Locate the cell with the specified text and output its [X, Y] center coordinate. 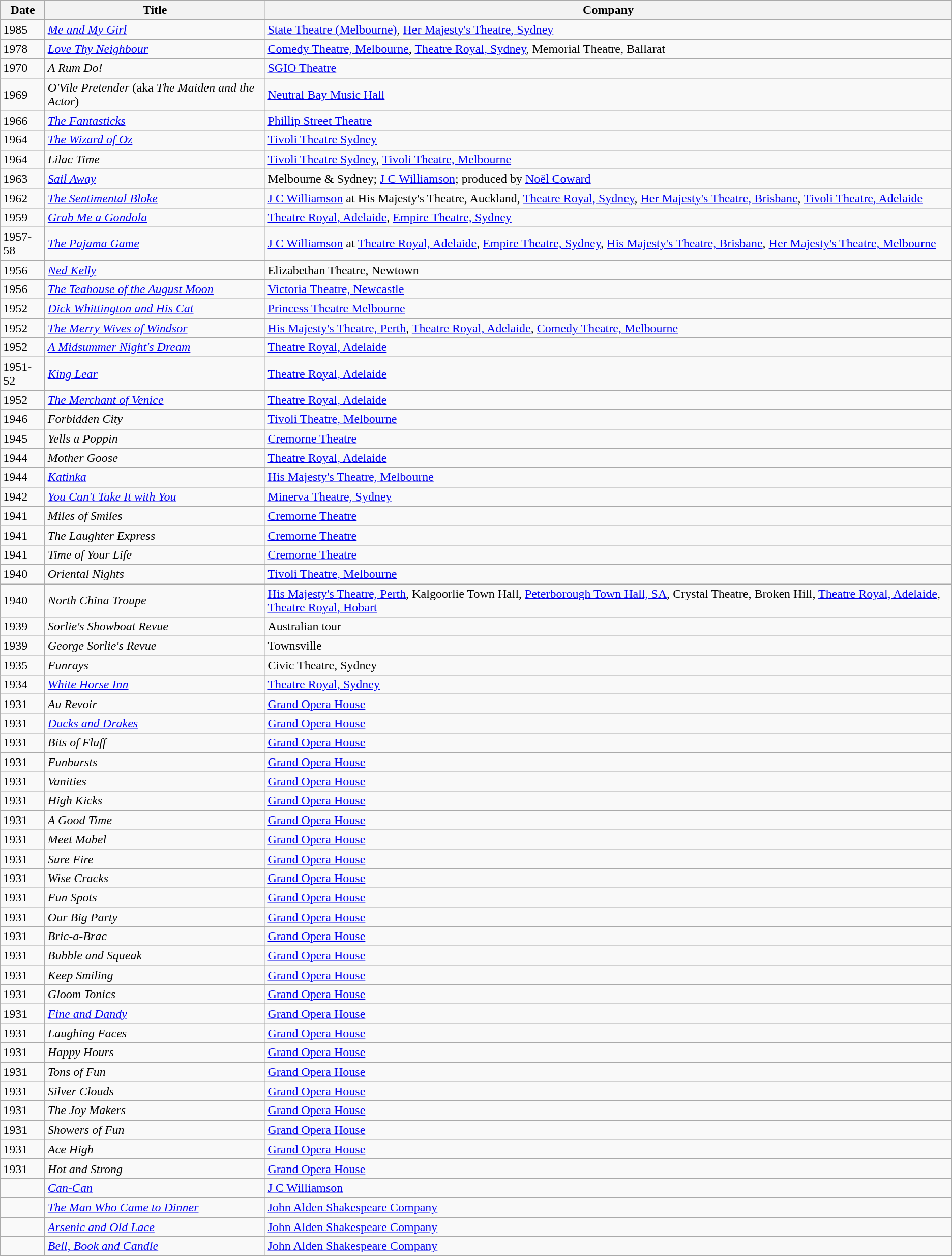
Lilac Time [155, 159]
A Good Time [155, 820]
Love Thy Neighbour [155, 49]
Bell, Book and Candle [155, 1246]
Sorlie's Showboat Revue [155, 627]
Hot and Strong [155, 1169]
Gloom Tonics [155, 995]
1946 [23, 419]
1969 [23, 95]
Theatre Royal, Sydney [608, 685]
The Teahouse of the August Moon [155, 289]
Comedy Theatre, Melbourne, Theatre Royal, Sydney, Memorial Theatre, Ballarat [608, 49]
Company [608, 10]
1934 [23, 685]
Dick Whittington and His Cat [155, 309]
Showers of Fun [155, 1130]
Vanities [155, 781]
1935 [23, 665]
Victoria Theatre, Newcastle [608, 289]
Wise Cracks [155, 878]
Bits of Fluff [155, 743]
King Lear [155, 373]
Princess Theatre Melbourne [608, 309]
Minerva Theatre, Sydney [608, 496]
The Pajama Game [155, 243]
The Laughter Express [155, 535]
1945 [23, 439]
Oriental Nights [155, 574]
Keep Smiling [155, 975]
Miles of Smiles [155, 516]
1957-58 [23, 243]
Mother Goose [155, 458]
Ace High [155, 1149]
The Merchant of Venice [155, 400]
Title [155, 10]
1959 [23, 217]
State Theatre (Melbourne), Her Majesty's Theatre, Sydney [608, 30]
1951-52 [23, 373]
Ned Kelly [155, 270]
Date [23, 10]
A Midsummer Night's Dream [155, 347]
J C Williamson at His Majesty's Theatre, Auckland, Theatre Royal, Sydney, Her Majesty's Theatre, Brisbane, Tivoli Theatre, Adelaide [608, 198]
1985 [23, 30]
Yells a Poppin [155, 439]
Grab Me a Gondola [155, 217]
Funbursts [155, 762]
Phillip Street Theatre [608, 121]
Sure Fire [155, 859]
Our Big Party [155, 917]
Meet Mabel [155, 839]
Melbourne & Sydney; J C Williamson; produced by Noël Coward [608, 179]
Me and My Girl [155, 30]
1970 [23, 68]
The Fantasticks [155, 121]
The Merry Wives of Windsor [155, 328]
1978 [23, 49]
Tivoli Theatre Sydney, Tivoli Theatre, Melbourne [608, 159]
North China Troupe [155, 600]
1962 [23, 198]
Funrays [155, 665]
Ducks and Drakes [155, 723]
Katinka [155, 477]
His Majesty's Theatre, Perth, Theatre Royal, Adelaide, Comedy Theatre, Melbourne [608, 328]
Tivoli Theatre Sydney [608, 140]
High Kicks [155, 801]
Time of Your Life [155, 554]
The Wizard of Oz [155, 140]
J C Williamson at Theatre Royal, Adelaide, Empire Theatre, Sydney, His Majesty's Theatre, Brisbane, Her Majesty's Theatre, Melbourne [608, 243]
Elizabethan Theatre, Newtown [608, 270]
Townsville [608, 646]
Fine and Dandy [155, 1014]
Bric-a-Brac [155, 937]
Forbidden City [155, 419]
1963 [23, 179]
Silver Clouds [155, 1091]
Can-Can [155, 1188]
Neutral Bay Music Hall [608, 95]
A Rum Do! [155, 68]
SGIO Theatre [608, 68]
Tons of Fun [155, 1072]
Laughing Faces [155, 1033]
1966 [23, 121]
The Sentimental Bloke [155, 198]
You Can't Take It with You [155, 496]
1942 [23, 496]
Bubble and Squeak [155, 956]
His Majesty's Theatre, Melbourne [608, 477]
J C Williamson [608, 1188]
Au Revoir [155, 704]
Arsenic and Old Lace [155, 1226]
The Man Who Came to Dinner [155, 1207]
White Horse Inn [155, 685]
O'Vile Pretender (aka The Maiden and the Actor) [155, 95]
Happy Hours [155, 1053]
Civic Theatre, Sydney [608, 665]
George Sorlie's Revue [155, 646]
Australian tour [608, 627]
Sail Away [155, 179]
The Joy Makers [155, 1111]
Theatre Royal, Adelaide, Empire Theatre, Sydney [608, 217]
Fun Spots [155, 897]
